Identify which cell holds the provided text, then report its [x, y] central coordinate. 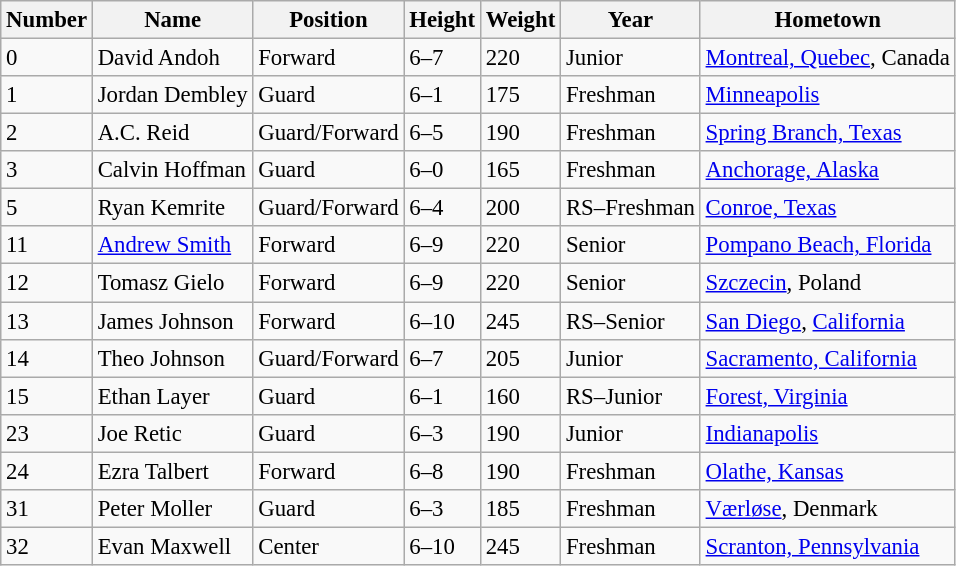
1 [47, 95]
San Diego, California [828, 321]
3 [47, 170]
Sacramento, California [828, 358]
Minneapolis [828, 95]
Center [328, 546]
14 [47, 358]
Værløse, Denmark [828, 509]
Conroe, Texas [828, 208]
Pompano Beach, Florida [828, 245]
175 [520, 95]
Peter Moller [172, 509]
Szczecin, Poland [828, 283]
165 [520, 170]
Spring Branch, Texas [828, 133]
205 [520, 358]
Ezra Talbert [172, 471]
Forest, Virginia [828, 396]
Ethan Layer [172, 396]
RS–Junior [631, 396]
Weight [520, 20]
Theo Johnson [172, 358]
6–5 [442, 133]
RS–Freshman [631, 208]
0 [47, 58]
13 [47, 321]
Year [631, 20]
160 [520, 396]
32 [47, 546]
A.C. Reid [172, 133]
RS–Senior [631, 321]
Andrew Smith [172, 245]
12 [47, 283]
5 [47, 208]
Name [172, 20]
Olathe, Kansas [828, 471]
15 [47, 396]
2 [47, 133]
6–4 [442, 208]
Scranton, Pennsylvania [828, 546]
Anchorage, Alaska [828, 170]
Evan Maxwell [172, 546]
Hometown [828, 20]
31 [47, 509]
6–8 [442, 471]
200 [520, 208]
James Johnson [172, 321]
Tomasz Gielo [172, 283]
24 [47, 471]
185 [520, 509]
Height [442, 20]
Joe Retic [172, 433]
David Andoh [172, 58]
Position [328, 20]
Ryan Kemrite [172, 208]
Number [47, 20]
Calvin Hoffman [172, 170]
Indianapolis [828, 433]
11 [47, 245]
23 [47, 433]
6–0 [442, 170]
Jordan Dembley [172, 95]
Montreal, Quebec, Canada [828, 58]
